Capture the cell that displays the provided text and extract its (x, y) central coordinate. 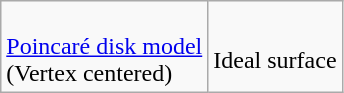
Poincaré disk model(Vertex centered) (104, 47)
Ideal surface (275, 47)
